Find where the given text appears and provide that cell's center as (X, Y) coordinate. 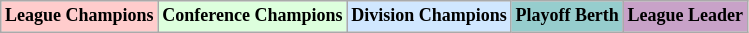
Conference Champions (252, 16)
League Leader (685, 16)
Playoff Berth (567, 16)
League Champions (80, 16)
Division Champions (429, 16)
